Extract the [x, y] coordinate from the center of the cell holding the provided text.  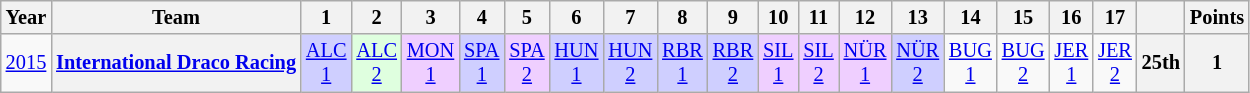
7 [630, 17]
15 [1024, 17]
Team [176, 17]
HUN2 [630, 63]
9 [733, 17]
2 [376, 17]
25th [1161, 63]
BUG2 [1024, 63]
HUN1 [577, 63]
6 [577, 17]
JER2 [1115, 63]
SPA2 [526, 63]
10 [778, 17]
MON1 [430, 63]
SIL1 [778, 63]
International Draco Racing [176, 63]
ALC2 [376, 63]
13 [918, 17]
8 [682, 17]
JER1 [1071, 63]
11 [818, 17]
3 [430, 17]
NÜR2 [918, 63]
12 [866, 17]
RBR1 [682, 63]
NÜR1 [866, 63]
17 [1115, 17]
ALC1 [326, 63]
BUG1 [970, 63]
16 [1071, 17]
2015 [26, 63]
14 [970, 17]
4 [482, 17]
5 [526, 17]
Year [26, 17]
RBR2 [733, 63]
SIL2 [818, 63]
SPA1 [482, 63]
Points [1217, 17]
